For the text-containing cell, return its midpoint in [x, y] coordinate format. 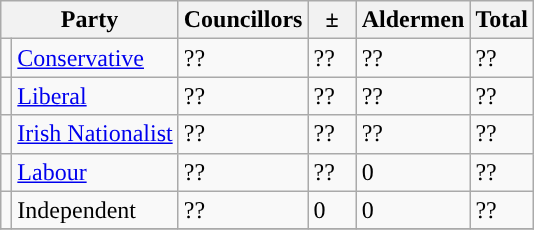
± [332, 20]
Total [502, 20]
Labour [95, 172]
Councillors [243, 20]
Irish Nationalist [95, 134]
Party [90, 20]
Liberal [95, 96]
Aldermen [413, 20]
Conservative [95, 58]
Independent [95, 210]
